Detect which cell encompasses the target text, then output its (X, Y) center coordinate. 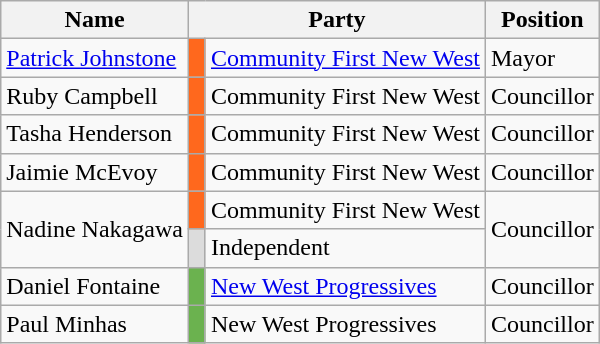
Ruby Campbell (95, 96)
Position (542, 20)
Party (336, 20)
Name (95, 20)
Daniel Fontaine (95, 286)
Paul Minhas (95, 324)
Tasha Henderson (95, 134)
Mayor (542, 58)
Jaimie McEvoy (95, 172)
Patrick Johnstone (95, 58)
Independent (345, 248)
Nadine Nakagawa (95, 229)
